Return (X, Y) of the center of cell containing provided text 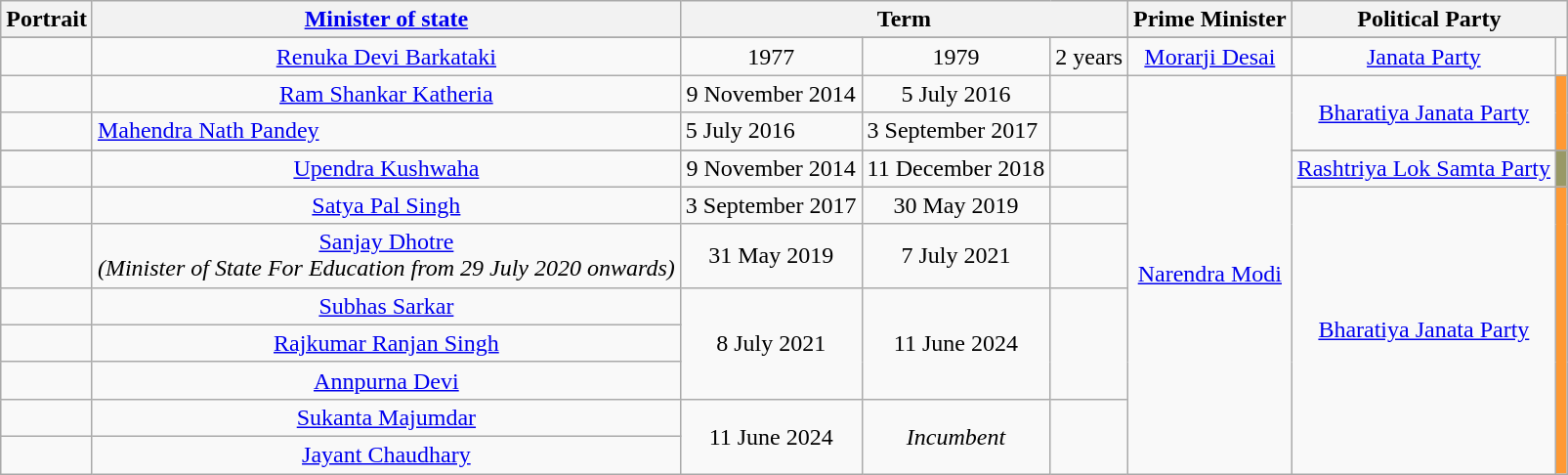
Political Party (1428, 20)
Renuka Devi Barkataki (386, 57)
7 July 2021 (955, 256)
Term (904, 20)
31 May 2019 (771, 256)
Satya Pal Singh (386, 205)
Mahendra Nath Pandey (386, 131)
Sukanta Majumdar (386, 417)
Rajkumar Ranjan Singh (386, 343)
1977 (771, 57)
Upendra Kushwaha (386, 168)
Prime Minister (1210, 20)
Jayant Chaudhary (386, 454)
Janata Party (1423, 57)
Morarji Desai (1210, 57)
30 May 2019 (955, 205)
Narendra Modi (1210, 275)
11 December 2018 (955, 168)
Minister of state (386, 20)
Portrait (47, 20)
Rashtriya Lok Samta Party (1423, 168)
Ram Shankar Katheria (386, 94)
Annpurna Devi (386, 380)
Incumbent (955, 436)
Subhas Sarkar (386, 306)
1979 (955, 57)
8 July 2021 (771, 343)
Sanjay Dhotre(Minister of State For Education from 29 July 2020 onwards) (386, 256)
2 years (1089, 57)
